Output the [X, Y] coordinate of the center of the cell containing the given text.  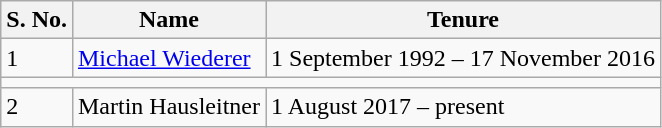
2 [37, 107]
S. No. [37, 20]
Michael Wiederer [168, 58]
Tenure [464, 20]
1 September 1992 – 17 November 2016 [464, 58]
Name [168, 20]
1 [37, 58]
1 August 2017 – present [464, 107]
Martin Hausleitner [168, 107]
